Detect which cell encompasses the target text, then output its [x, y] center coordinate. 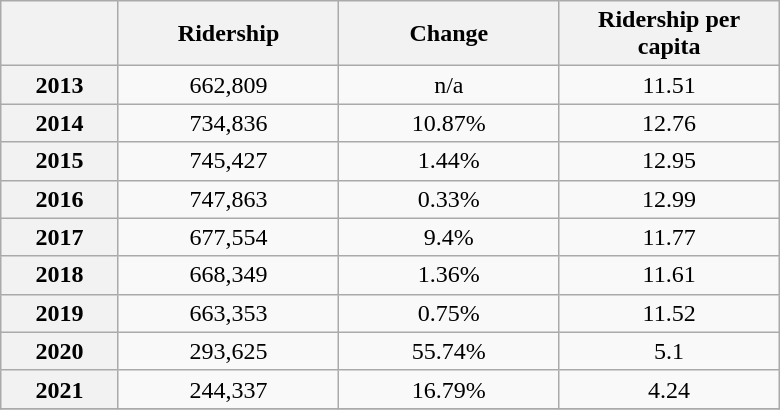
12.95 [669, 161]
2016 [60, 199]
2017 [60, 237]
11.77 [669, 237]
677,554 [228, 237]
Change [449, 34]
4.24 [669, 389]
9.4% [449, 237]
12.76 [669, 123]
16.79% [449, 389]
11.61 [669, 275]
11.52 [669, 313]
1.44% [449, 161]
0.33% [449, 199]
Ridership per capita [669, 34]
244,337 [228, 389]
2020 [60, 351]
10.87% [449, 123]
2013 [60, 85]
n/a [449, 85]
12.99 [669, 199]
2019 [60, 313]
293,625 [228, 351]
668,349 [228, 275]
2021 [60, 389]
662,809 [228, 85]
2015 [60, 161]
2018 [60, 275]
663,353 [228, 313]
0.75% [449, 313]
2014 [60, 123]
745,427 [228, 161]
11.51 [669, 85]
747,863 [228, 199]
734,836 [228, 123]
55.74% [449, 351]
Ridership [228, 34]
5.1 [669, 351]
1.36% [449, 275]
